For the text-containing cell, return its midpoint in [x, y] coordinate format. 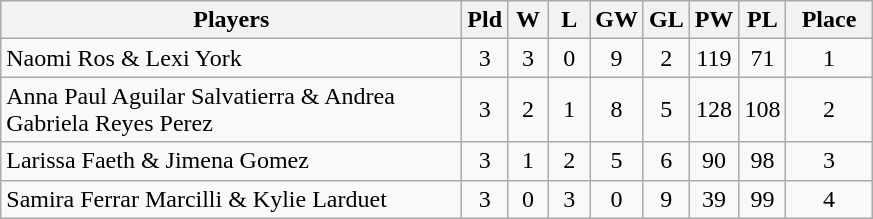
GL [666, 20]
PW [714, 20]
L [570, 20]
119 [714, 58]
W [528, 20]
71 [762, 58]
6 [666, 161]
90 [714, 161]
39 [714, 199]
GW [617, 20]
Anna Paul Aguilar Salvatierra & Andrea Gabriela Reyes Perez [232, 110]
8 [617, 110]
Larissa Faeth & Jimena Gomez [232, 161]
98 [762, 161]
99 [762, 199]
Pld [485, 20]
4 [829, 199]
108 [762, 110]
Samira Ferrar Marcilli & Kylie Larduet [232, 199]
128 [714, 110]
Players [232, 20]
Naomi Ros & Lexi York [232, 58]
PL [762, 20]
Place [829, 20]
